Find where the given text appears and provide that cell's center as (x, y) coordinate. 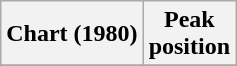
Chart (1980) (72, 34)
Peakposition (189, 34)
